Return [x, y] of the center of cell containing provided text 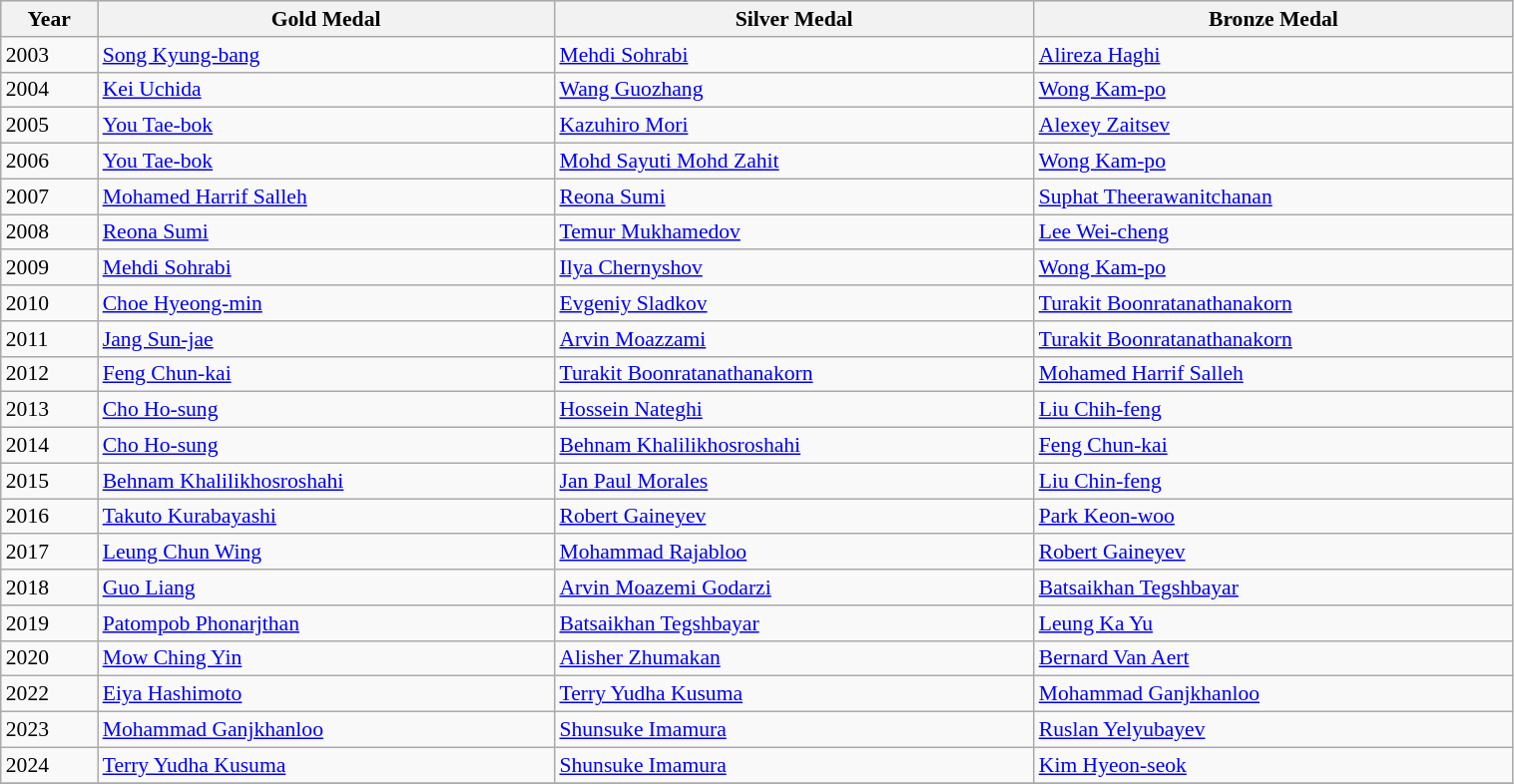
2015 [50, 481]
2006 [50, 162]
Bronze Medal [1273, 19]
2013 [50, 410]
2014 [50, 446]
Mow Ching Yin [326, 658]
Silver Medal [793, 19]
Eiya Hashimoto [326, 694]
Alisher Zhumakan [793, 658]
2020 [50, 658]
2016 [50, 517]
Suphat Theerawanitchanan [1273, 196]
Gold Medal [326, 19]
2003 [50, 55]
2012 [50, 374]
2008 [50, 232]
Ilya Chernyshov [793, 268]
Choe Hyeong-min [326, 303]
Kazuhiro Mori [793, 126]
Evgeniy Sladkov [793, 303]
Arvin Moazzami [793, 339]
2022 [50, 694]
Mohammad Rajabloo [793, 553]
Kim Hyeon-seok [1273, 765]
2005 [50, 126]
2007 [50, 196]
Park Keon-woo [1273, 517]
Guo Liang [326, 588]
2017 [50, 553]
Jang Sun-jae [326, 339]
Leung Chun Wing [326, 553]
2011 [50, 339]
Song Kyung-bang [326, 55]
Bernard Van Aert [1273, 658]
Mohd Sayuti Mohd Zahit [793, 162]
Alireza Haghi [1273, 55]
2019 [50, 623]
Wang Guozhang [793, 90]
Patompob Phonarjthan [326, 623]
Takuto Kurabayashi [326, 517]
2018 [50, 588]
Liu Chin-feng [1273, 481]
Kei Uchida [326, 90]
Temur Mukhamedov [793, 232]
Year [50, 19]
2009 [50, 268]
2023 [50, 730]
Jan Paul Morales [793, 481]
Ruslan Yelyubayev [1273, 730]
2010 [50, 303]
2024 [50, 765]
Leung Ka Yu [1273, 623]
Hossein Nateghi [793, 410]
Alexey Zaitsev [1273, 126]
Liu Chih-feng [1273, 410]
Arvin Moazemi Godarzi [793, 588]
Lee Wei-cheng [1273, 232]
2004 [50, 90]
